Find where the given text appears and provide that cell's center as (X, Y) coordinate. 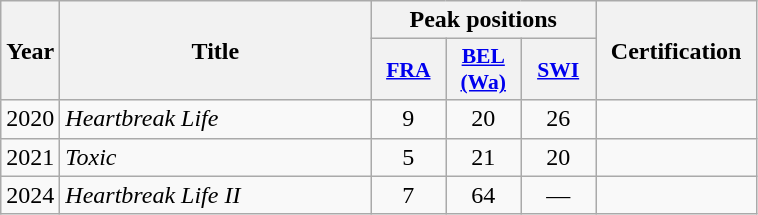
Toxic (216, 157)
FRA (408, 70)
2021 (30, 157)
2020 (30, 119)
Heartbreak Life II (216, 195)
64 (484, 195)
SWI (558, 70)
Peak positions (484, 20)
9 (408, 119)
Title (216, 50)
BEL (Wa) (484, 70)
7 (408, 195)
5 (408, 157)
Certification (676, 50)
Heartbreak Life (216, 119)
Year (30, 50)
— (558, 195)
21 (484, 157)
2024 (30, 195)
26 (558, 119)
